Determine the [X, Y] coordinate at the center of the cell enclosing the given text.  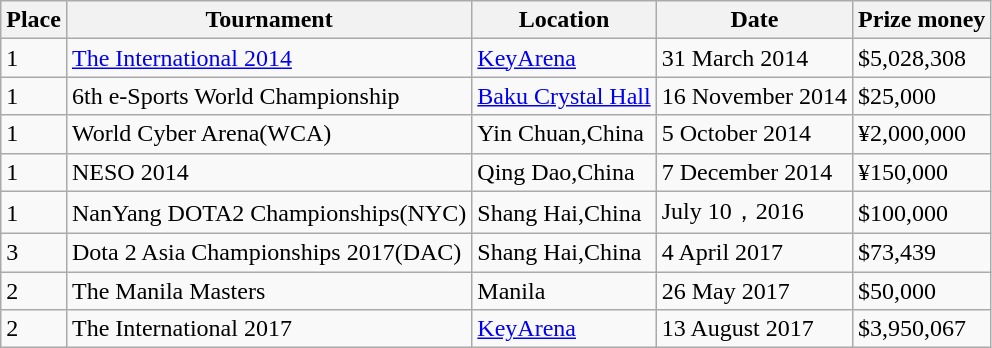
NESO 2014 [268, 172]
3 [34, 253]
$3,950,067 [922, 329]
31 March 2014 [754, 58]
16 November 2014 [754, 96]
Yin Chuan,China [564, 134]
13 August 2017 [754, 329]
Location [564, 20]
Manila [564, 291]
The International 2017 [268, 329]
Dota 2 Asia Championships 2017(DAC) [268, 253]
¥2,000,000 [922, 134]
Tournament [268, 20]
July 10，2016 [754, 212]
¥150,000 [922, 172]
6th e-Sports World Championship [268, 96]
Prize money [922, 20]
$5,028,308 [922, 58]
Qing Dao,China [564, 172]
World Cyber Arena(WCA) [268, 134]
$100,000 [922, 212]
Place [34, 20]
Baku Crystal Hall [564, 96]
Date [754, 20]
$25,000 [922, 96]
$50,000 [922, 291]
5 October 2014 [754, 134]
7 December 2014 [754, 172]
The Manila Masters [268, 291]
26 May 2017 [754, 291]
$73,439 [922, 253]
The International 2014 [268, 58]
4 April 2017 [754, 253]
NanYang DOTA2 Championships(NYC) [268, 212]
